From the cell containing the given text, extract its center point as [x, y] coordinate. 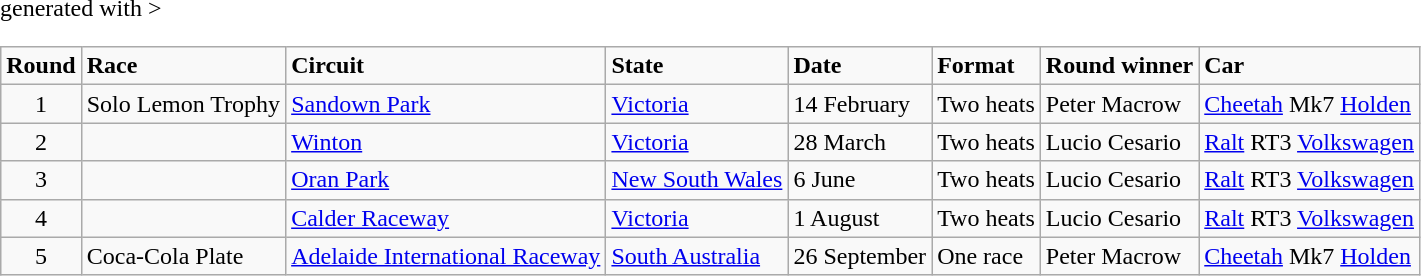
Round winner [1119, 66]
14 February [860, 104]
South Australia [697, 256]
Format [986, 66]
1 August [860, 218]
Round [41, 66]
6 June [860, 180]
Coca-Cola Plate [183, 256]
3 [41, 180]
28 March [860, 142]
Race [183, 66]
New South Wales [697, 180]
4 [41, 218]
Solo Lemon Trophy [183, 104]
Oran Park [446, 180]
Car [1310, 66]
One race [986, 256]
1 [41, 104]
26 September [860, 256]
Circuit [446, 66]
2 [41, 142]
Date [860, 66]
Calder Raceway [446, 218]
Sandown Park [446, 104]
Winton [446, 142]
State [697, 66]
5 [41, 256]
Adelaide International Raceway [446, 256]
